Determine the (x, y) coordinate at the center of the cell enclosing the given text.  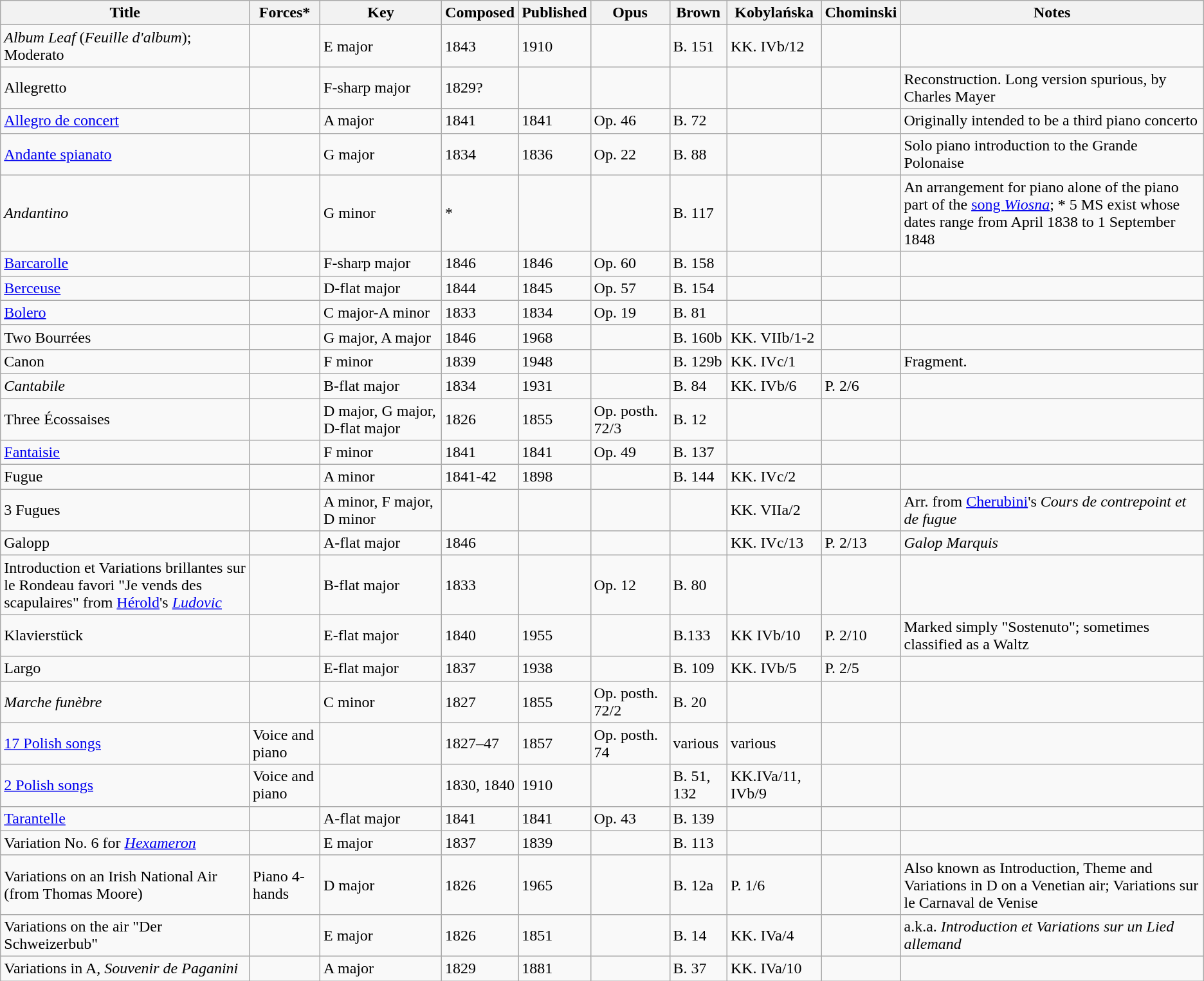
Arr. from Cherubini's Cours de contrepoint et de fugue (1052, 510)
Notes (1052, 13)
Berceuse (125, 288)
An arrangement for piano alone of the piano part of the song Wiosna; * 5 MS exist whose dates range from April 1838 to 1 September 1848 (1052, 213)
1829? (480, 87)
1844 (480, 288)
B. 12a (698, 885)
B. 81 (698, 312)
B. 113 (698, 843)
C major-A minor (381, 312)
KK. IVc/2 (774, 477)
Chominski (861, 13)
Three Écossaises (125, 419)
Op. 19 (630, 312)
1898 (554, 477)
Piano 4-hands (285, 885)
Fugue (125, 477)
B. 117 (698, 213)
Op. 57 (630, 288)
B. 160b (698, 337)
B. 37 (698, 968)
Allegretto (125, 87)
B. 139 (698, 818)
KK. IVb/12 (774, 46)
A minor, F major, D minor (381, 510)
1845 (554, 288)
B. 80 (698, 585)
1827 (480, 702)
Op. posth. 74 (630, 743)
Two Bourrées (125, 337)
Op. 60 (630, 264)
KK. IVb/5 (774, 669)
B. 158 (698, 264)
D-flat major (381, 288)
Op. 49 (630, 453)
Album Leaf (Feuille d'album); Moderato (125, 46)
Variations on an Irish National Air (from Thomas Moore) (125, 885)
Allegro de concert (125, 121)
17 Polish songs (125, 743)
D major, G major, D-flat major (381, 419)
P. 2/13 (861, 543)
Andantino (125, 213)
B. 137 (698, 453)
P. 2/5 (861, 669)
Galopp (125, 543)
B. 151 (698, 46)
Largo (125, 669)
Op. posth. 72/2 (630, 702)
1836 (554, 154)
B. 129b (698, 361)
G minor (381, 213)
Introduction et Variations brillantes sur le Rondeau favori "Je vends des scapulaires" from Hérold's Ludovic (125, 585)
Tarantelle (125, 818)
1840 (480, 635)
Canon (125, 361)
KK. IVc/13 (774, 543)
D major (381, 885)
KK. IVc/1 (774, 361)
1830, 1840 (480, 786)
KK. IVa/10 (774, 968)
Also known as Introduction, Theme and Variations in D on a Venetian air; Variations sur le Carnaval de Venise (1052, 885)
Op. 46 (630, 121)
Fantaisie (125, 453)
Bolero (125, 312)
Op. 12 (630, 585)
Kobylańska (774, 13)
B. 20 (698, 702)
a.k.a. Introduction et Variations sur un Lied allemand (1052, 935)
1948 (554, 361)
P. 2/6 (861, 386)
Marche funèbre (125, 702)
KK.IVa/11, IVb/9 (774, 786)
1965 (554, 885)
1881 (554, 968)
Variations in A, Souvenir de Paganini (125, 968)
1827–47 (480, 743)
Variations on the air "Der Schweizerbub" (125, 935)
Op. posth. 72/3 (630, 419)
KK. VIIa/2 (774, 510)
B. 88 (698, 154)
KK. IVa/4 (774, 935)
Composed (480, 13)
Variation No. 6 for Hexameron (125, 843)
Opus (630, 13)
B. 72 (698, 121)
B. 14 (698, 935)
1968 (554, 337)
B. 154 (698, 288)
B. 109 (698, 669)
Marked simply "Sostenuto"; sometimes classified as a Waltz (1052, 635)
3 Fugues (125, 510)
* (480, 213)
Cantabile (125, 386)
Galop Marquis (1052, 543)
Fragment. (1052, 361)
B. 12 (698, 419)
Andante spianato (125, 154)
1955 (554, 635)
KK IVb/10 (774, 635)
Barcarolle (125, 264)
1851 (554, 935)
1829 (480, 968)
Klavierstück (125, 635)
P. 1/6 (774, 885)
G major (381, 154)
Forces* (285, 13)
B. 144 (698, 477)
Solo piano introduction to the Grande Polonaise (1052, 154)
2 Polish songs (125, 786)
1938 (554, 669)
KK. VIIb/1-2 (774, 337)
B.133 (698, 635)
B. 51, 132 (698, 786)
Published (554, 13)
G major, A major (381, 337)
B. 84 (698, 386)
Op. 43 (630, 818)
C minor (381, 702)
Title (125, 13)
Originally intended to be a third piano concerto (1052, 121)
Reconstruction. Long version spurious, by Charles Mayer (1052, 87)
KK. IVb/6 (774, 386)
1841-42 (480, 477)
A minor (381, 477)
P. 2/10 (861, 635)
1843 (480, 46)
1931 (554, 386)
1857 (554, 743)
Brown (698, 13)
Op. 22 (630, 154)
Key (381, 13)
